Capture the cell that displays the provided text and extract its (x, y) central coordinate. 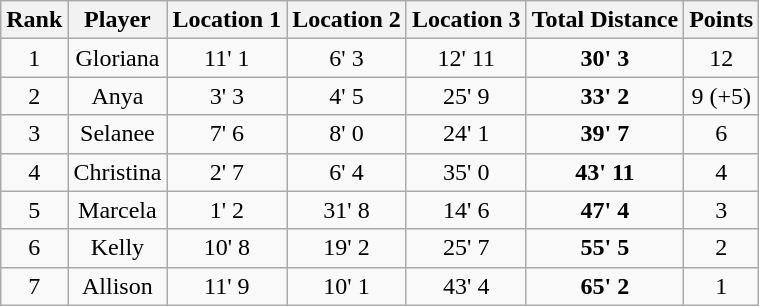
8' 0 (347, 134)
55' 5 (605, 248)
9 (+5) (722, 96)
Anya (118, 96)
14' 6 (466, 210)
25' 9 (466, 96)
11' 1 (227, 58)
Gloriana (118, 58)
Rank (34, 20)
Location 1 (227, 20)
3' 3 (227, 96)
5 (34, 210)
6' 4 (347, 172)
19' 2 (347, 248)
43' 4 (466, 286)
Christina (118, 172)
Points (722, 20)
2' 7 (227, 172)
Allison (118, 286)
6' 3 (347, 58)
10' 1 (347, 286)
12' 11 (466, 58)
25' 7 (466, 248)
33' 2 (605, 96)
47' 4 (605, 210)
65' 2 (605, 286)
43' 11 (605, 172)
1' 2 (227, 210)
Selanee (118, 134)
12 (722, 58)
4' 5 (347, 96)
7' 6 (227, 134)
Kelly (118, 248)
30' 3 (605, 58)
Total Distance (605, 20)
35' 0 (466, 172)
7 (34, 286)
Location 2 (347, 20)
10' 8 (227, 248)
Player (118, 20)
39' 7 (605, 134)
Location 3 (466, 20)
11' 9 (227, 286)
31' 8 (347, 210)
Marcela (118, 210)
24' 1 (466, 134)
